Provide the (X, Y) coordinate of the cell's center where the given text is located.  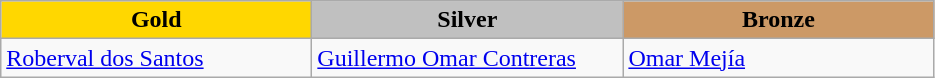
Omar Mejía (778, 58)
Guillermo Omar Contreras (468, 58)
Bronze (778, 20)
Roberval dos Santos (156, 58)
Gold (156, 20)
Silver (468, 20)
